Find where the given text appears and provide that cell's center as [X, Y] coordinate. 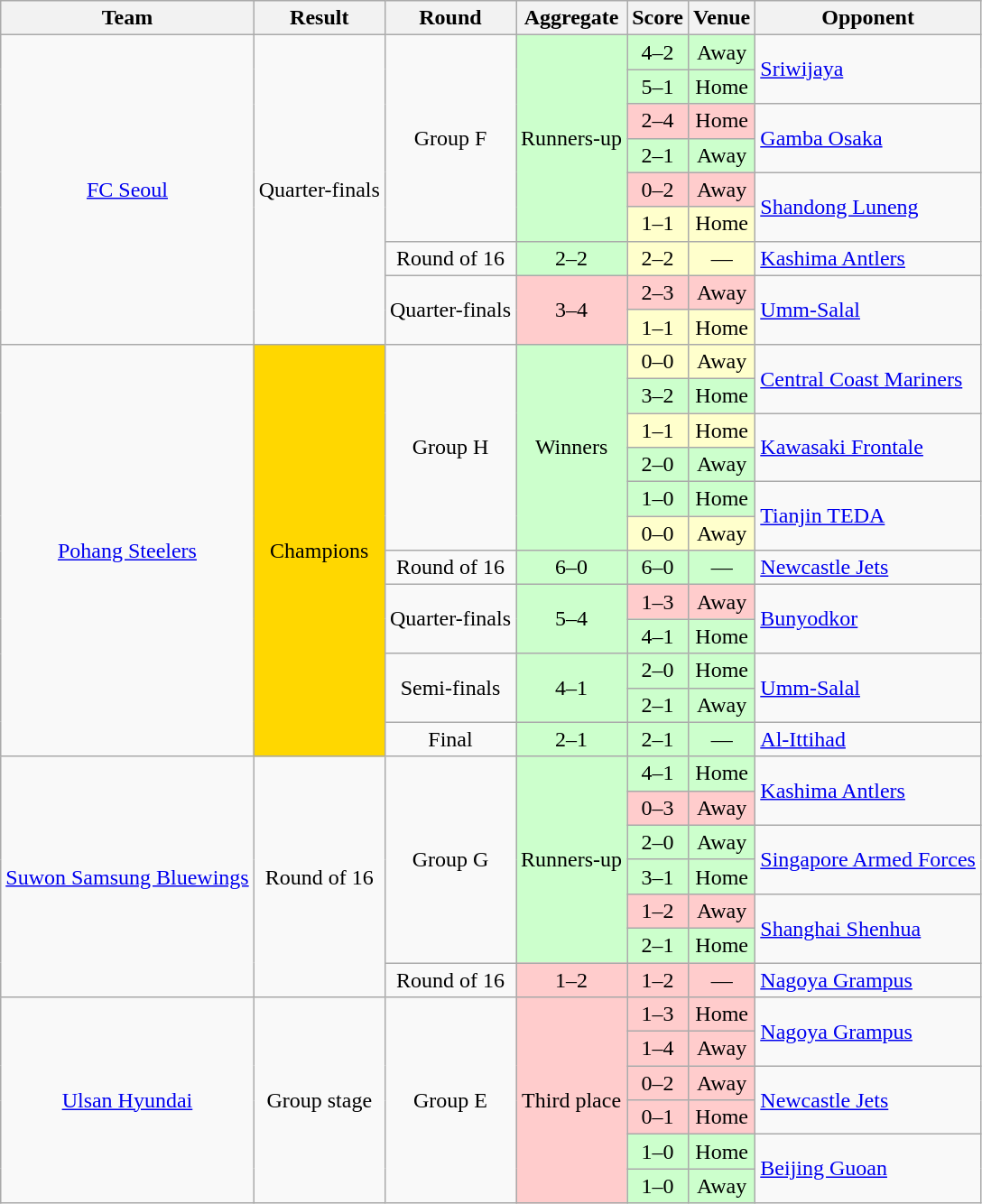
Singapore Armed Forces [868, 859]
2–3 [658, 292]
Opponent [868, 18]
Ulsan Hyundai [127, 1100]
0–3 [658, 808]
Group stage [320, 1100]
Aggregate [572, 18]
Semi-finals [449, 688]
Suwon Samsung Bluewings [127, 876]
FC Seoul [127, 190]
Kawasaki Frontale [868, 448]
3–1 [658, 876]
Central Coast Mariners [868, 378]
Score [658, 18]
Team [127, 18]
Winners [572, 447]
Third place [572, 1100]
5–4 [572, 619]
0–1 [658, 1117]
Tianjin TEDA [868, 516]
Group G [449, 859]
Group E [449, 1100]
Champions [320, 551]
Shanghai Shenhua [868, 928]
2–4 [658, 121]
Beijing Guoan [868, 1169]
3–2 [658, 395]
Gamba Osaka [868, 138]
5–1 [658, 87]
Shandong Luneng [868, 207]
Group F [449, 138]
Group H [449, 447]
Sriwijaya [868, 69]
Pohang Steelers [127, 551]
Final [449, 739]
Bunyodkor [868, 619]
3–4 [572, 310]
Al-Ittihad [868, 739]
4–2 [658, 52]
Round [449, 18]
1–4 [658, 1049]
Venue [722, 18]
Result [320, 18]
